Locate the cell with the specified text and output its (x, y) center coordinate. 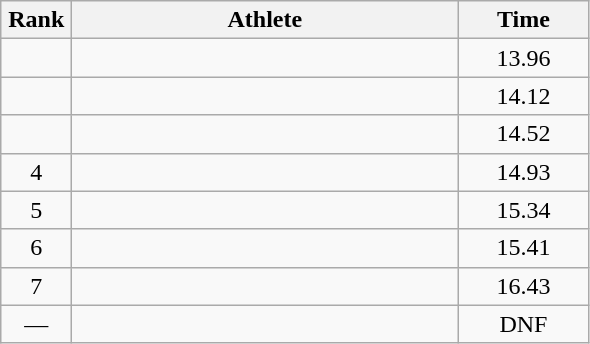
15.41 (524, 248)
15.34 (524, 210)
Rank (36, 20)
5 (36, 210)
16.43 (524, 286)
14.12 (524, 96)
4 (36, 172)
Time (524, 20)
— (36, 324)
14.93 (524, 172)
14.52 (524, 134)
13.96 (524, 58)
6 (36, 248)
Athlete (265, 20)
7 (36, 286)
DNF (524, 324)
